Determine the (X, Y) coordinate at the center of the cell enclosing the given text.  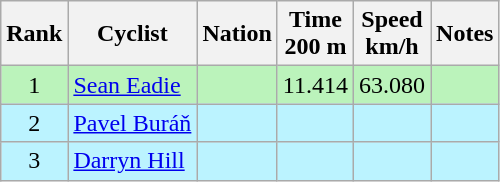
Sean Eadie (132, 85)
11.414 (315, 85)
63.080 (392, 85)
Notes (465, 34)
Nation (237, 34)
Cyclist (132, 34)
Speedkm/h (392, 34)
Rank (34, 34)
Time200 m (315, 34)
3 (34, 161)
2 (34, 123)
Darryn Hill (132, 161)
1 (34, 85)
Pavel Buráň (132, 123)
